Output the (x, y) coordinate of the center of the cell containing the given text.  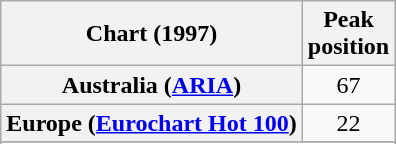
Australia (ARIA) (152, 85)
67 (348, 85)
Peakposition (348, 34)
Chart (1997) (152, 34)
Europe (Eurochart Hot 100) (152, 123)
22 (348, 123)
